Pinpoint the cell where the given text exists, returning its [X, Y] midpoint coordinate. 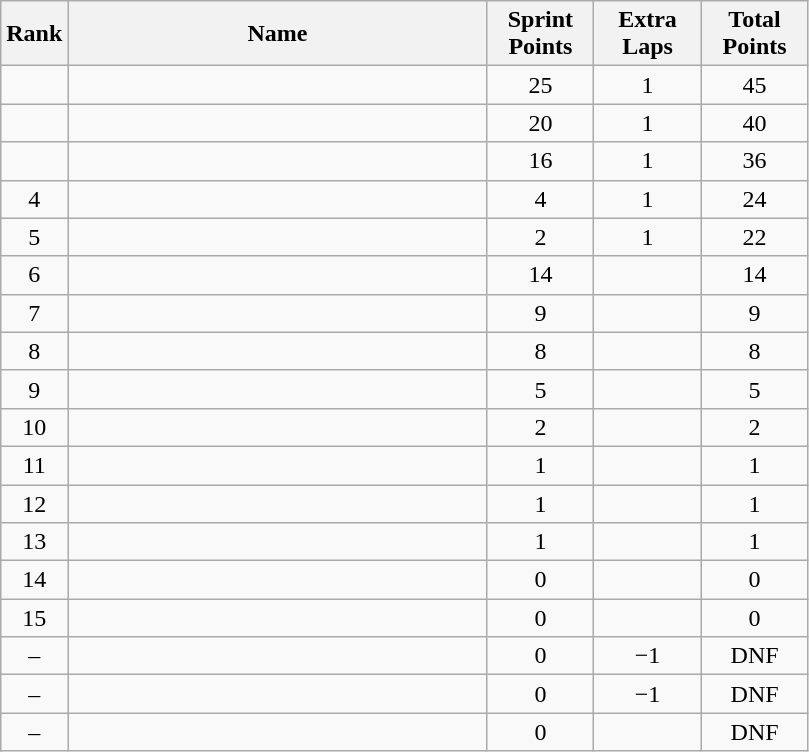
16 [540, 161]
Rank [34, 34]
7 [34, 313]
40 [754, 123]
10 [34, 427]
SprintPoints [540, 34]
Name [278, 34]
20 [540, 123]
11 [34, 465]
ExtraLaps [648, 34]
22 [754, 237]
45 [754, 85]
TotalPoints [754, 34]
15 [34, 618]
24 [754, 199]
25 [540, 85]
6 [34, 275]
36 [754, 161]
13 [34, 542]
12 [34, 503]
